Search for the cell housing the specified text and yield its [X, Y] center coordinate. 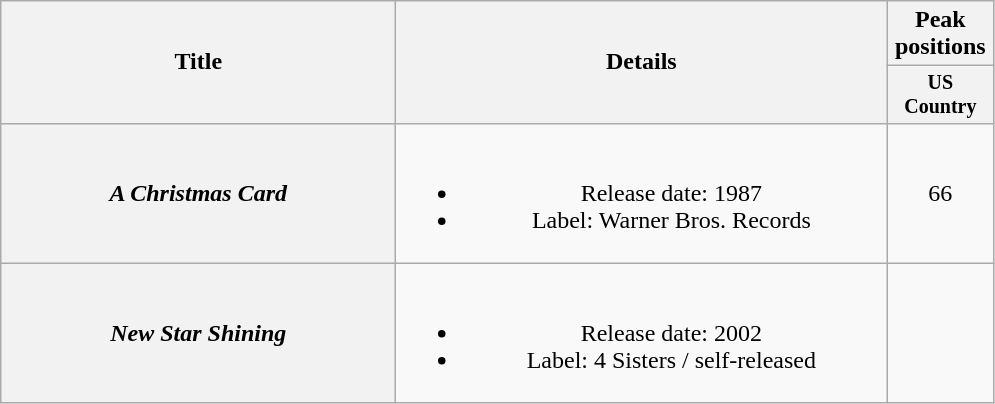
Details [642, 62]
New Star Shining [198, 333]
66 [940, 193]
US Country [940, 94]
Release date: 1987Label: Warner Bros. Records [642, 193]
A Christmas Card [198, 193]
Peak positions [940, 34]
Title [198, 62]
Release date: 2002Label: 4 Sisters / self-released [642, 333]
